Extract the (x, y) coordinate from the center of the cell holding the provided text.  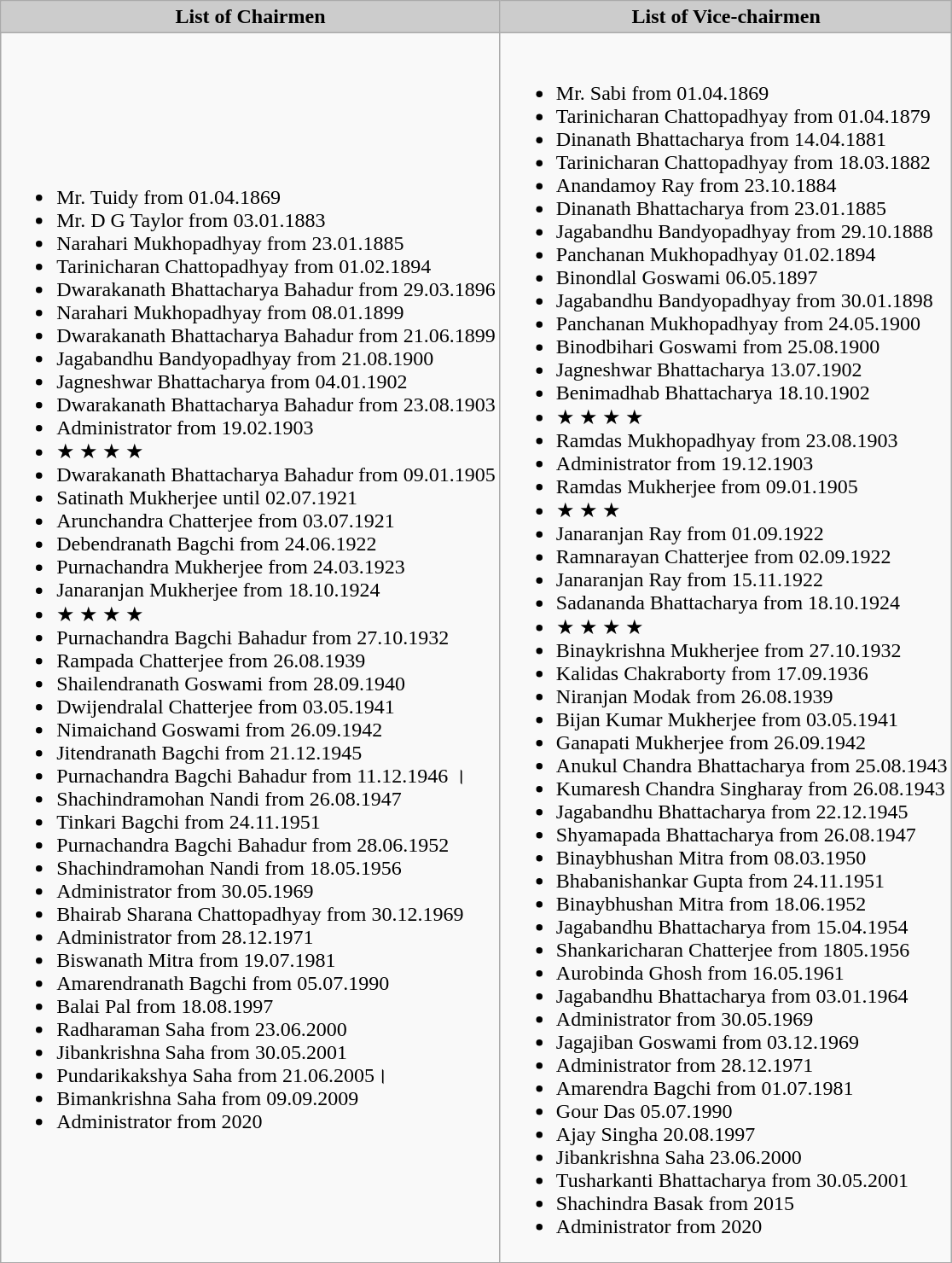
List of Chairmen (251, 17)
List of Vice-chairmen (726, 17)
